From the cell containing the given text, extract its center point as [X, Y] coordinate. 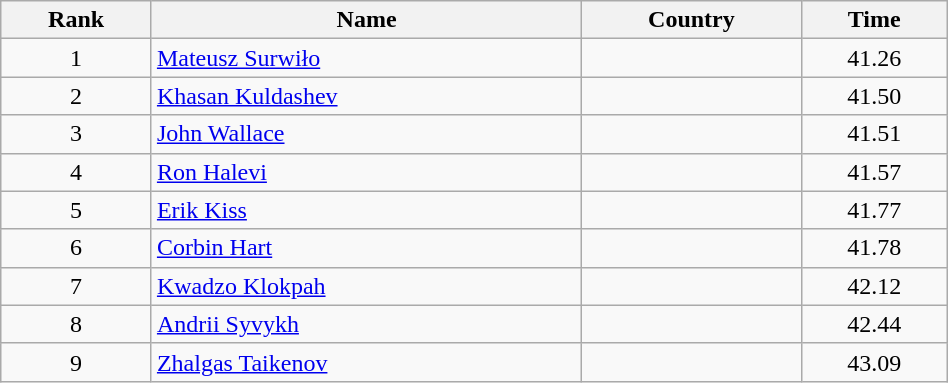
41.77 [874, 210]
4 [76, 172]
41.26 [874, 58]
Corbin Hart [366, 248]
8 [76, 324]
Kwadzo Klokpah [366, 286]
Rank [76, 20]
Andrii Syvykh [366, 324]
Zhalgas Taikenov [366, 362]
6 [76, 248]
41.51 [874, 134]
Mateusz Surwiło [366, 58]
5 [76, 210]
43.09 [874, 362]
Erik Kiss [366, 210]
42.12 [874, 286]
3 [76, 134]
41.78 [874, 248]
John Wallace [366, 134]
Country [692, 20]
Name [366, 20]
41.57 [874, 172]
Time [874, 20]
Ron Halevi [366, 172]
7 [76, 286]
1 [76, 58]
2 [76, 96]
Khasan Kuldashev [366, 96]
41.50 [874, 96]
9 [76, 362]
42.44 [874, 324]
